Identify which cell holds the provided text, then report its (x, y) central coordinate. 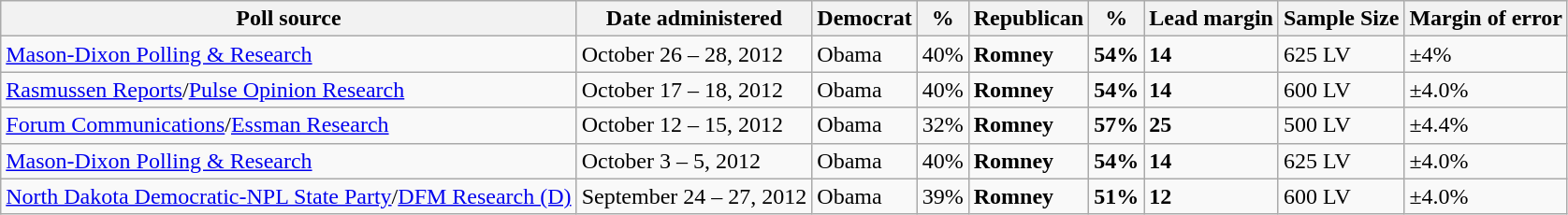
51% (1117, 196)
25 (1212, 125)
57% (1117, 125)
Democrat (864, 19)
Lead margin (1212, 19)
October 17 – 18, 2012 (694, 90)
September 24 – 27, 2012 (694, 196)
±4.4% (1486, 125)
Margin of error (1486, 19)
39% (943, 196)
Poll source (288, 19)
October 12 – 15, 2012 (694, 125)
October 26 – 28, 2012 (694, 54)
32% (943, 125)
Forum Communications/Essman Research (288, 125)
500 LV (1341, 125)
October 3 – 5, 2012 (694, 161)
Republican (1028, 19)
Rasmussen Reports/Pulse Opinion Research (288, 90)
Date administered (694, 19)
Sample Size (1341, 19)
±4% (1486, 54)
North Dakota Democratic-NPL State Party/DFM Research (D) (288, 196)
12 (1212, 196)
